Pinpoint the cell where the given text exists, returning its (X, Y) midpoint coordinate. 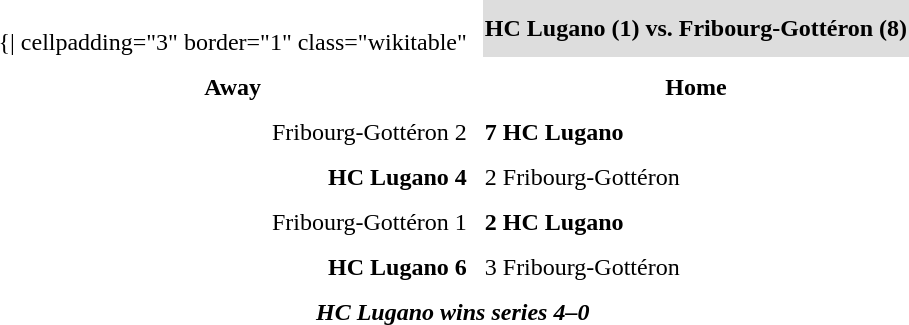
3 Fribourg-Gottéron (696, 267)
Home (696, 87)
HC Lugano (1) vs. Fribourg-Gottéron (8) (696, 28)
7 HC Lugano (696, 132)
2 Fribourg-Gottéron (696, 177)
2 HC Lugano (696, 222)
